Determine the [x, y] coordinate at the center of the cell enclosing the given text.  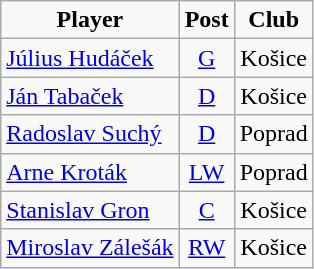
Július Hudáček [90, 58]
Radoslav Suchý [90, 134]
LW [206, 172]
Arne Kroták [90, 172]
Ján Tabaček [90, 96]
Player [90, 20]
Post [206, 20]
G [206, 58]
RW [206, 248]
C [206, 210]
Club [274, 20]
Miroslav Zálešák [90, 248]
Stanislav Gron [90, 210]
